Provide the (X, Y) coordinate of the cell's center where the given text is located.  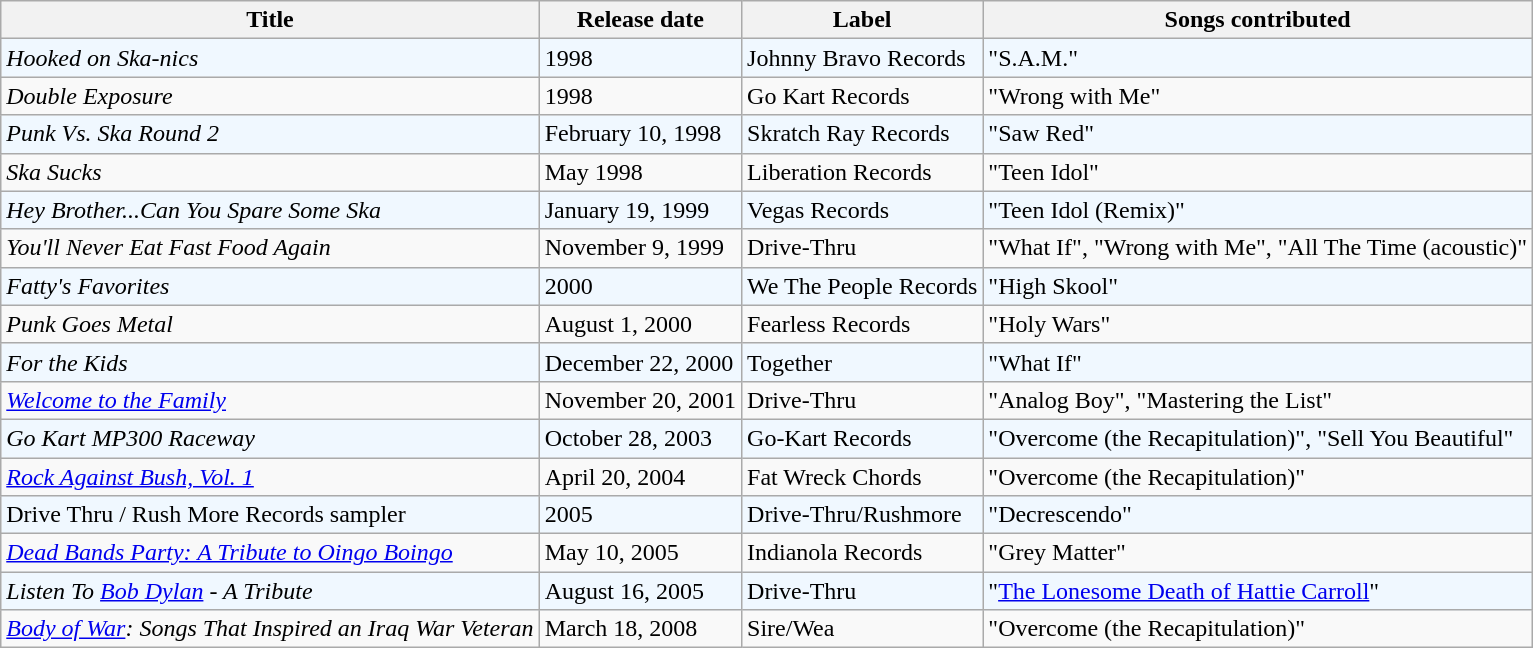
Listen To Bob Dylan - A Tribute (270, 591)
"Holy Wars" (1258, 324)
"Saw Red" (1258, 134)
Go Kart MP300 Raceway (270, 438)
Punk Goes Metal (270, 324)
October 28, 2003 (640, 438)
November 9, 1999 (640, 248)
Go-Kart Records (862, 438)
Indianola Records (862, 553)
Together (862, 362)
Punk Vs. Ska Round 2 (270, 134)
Hooked on Ska-nics (270, 58)
For the Kids (270, 362)
Drive Thru / Rush More Records sampler (270, 515)
Go Kart Records (862, 96)
"Teen Idol" (1258, 172)
"What If", "Wrong with Me", "All The Time (acoustic)" (1258, 248)
May 1998 (640, 172)
"Wrong with Me" (1258, 96)
April 20, 2004 (640, 477)
"The Lonesome Death of Hattie Carroll" (1258, 591)
"Overcome (the Recapitulation)", "Sell You Beautiful" (1258, 438)
Double Exposure (270, 96)
Dead Bands Party: A Tribute to Oingo Boingo (270, 553)
Label (862, 20)
January 19, 1999 (640, 210)
Vegas Records (862, 210)
May 10, 2005 (640, 553)
Hey Brother...Can You Spare Some Ska (270, 210)
"High Skool" (1258, 286)
Drive-Thru/Rushmore (862, 515)
November 20, 2001 (640, 400)
"Teen Idol (Remix)" (1258, 210)
Fat Wreck Chords (862, 477)
"Grey Matter" (1258, 553)
February 10, 1998 (640, 134)
We The People Records (862, 286)
Johnny Bravo Records (862, 58)
Release date (640, 20)
"Decrescendo" (1258, 515)
Ska Sucks (270, 172)
August 1, 2000 (640, 324)
Liberation Records (862, 172)
You'll Never Eat Fast Food Again (270, 248)
"S.A.M." (1258, 58)
Fatty's Favorites (270, 286)
"Analog Boy", "Mastering the List" (1258, 400)
2005 (640, 515)
"What If" (1258, 362)
December 22, 2000 (640, 362)
Welcome to the Family (270, 400)
2000 (640, 286)
Skratch Ray Records (862, 134)
Body of War: Songs That Inspired an Iraq War Veteran (270, 629)
Title (270, 20)
Sire/Wea (862, 629)
August 16, 2005 (640, 591)
Fearless Records (862, 324)
March 18, 2008 (640, 629)
Songs contributed (1258, 20)
Rock Against Bush, Vol. 1 (270, 477)
